Output the (x, y) coordinate of the center of the cell containing the given text.  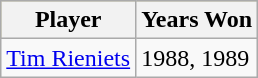
1988, 1989 (197, 58)
Player (68, 20)
Years Won (197, 20)
Tim Rieniets (68, 58)
